Detect which cell encompasses the target text, then output its (X, Y) center coordinate. 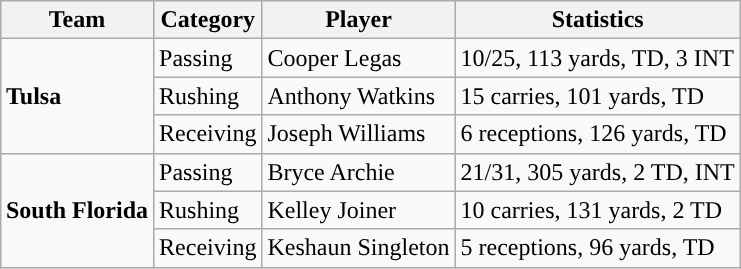
10 carries, 131 yards, 2 TD (598, 210)
15 carries, 101 yards, TD (598, 96)
10/25, 113 yards, TD, 3 INT (598, 58)
Statistics (598, 20)
South Florida (76, 210)
Category (208, 20)
Kelley Joiner (358, 210)
5 receptions, 96 yards, TD (598, 248)
Bryce Archie (358, 172)
Player (358, 20)
Joseph Williams (358, 134)
Keshaun Singleton (358, 248)
Team (76, 20)
6 receptions, 126 yards, TD (598, 134)
Tulsa (76, 96)
Anthony Watkins (358, 96)
21/31, 305 yards, 2 TD, INT (598, 172)
Cooper Legas (358, 58)
